Scan for the cell matching the given text and deliver its [x, y] coordinate at center. 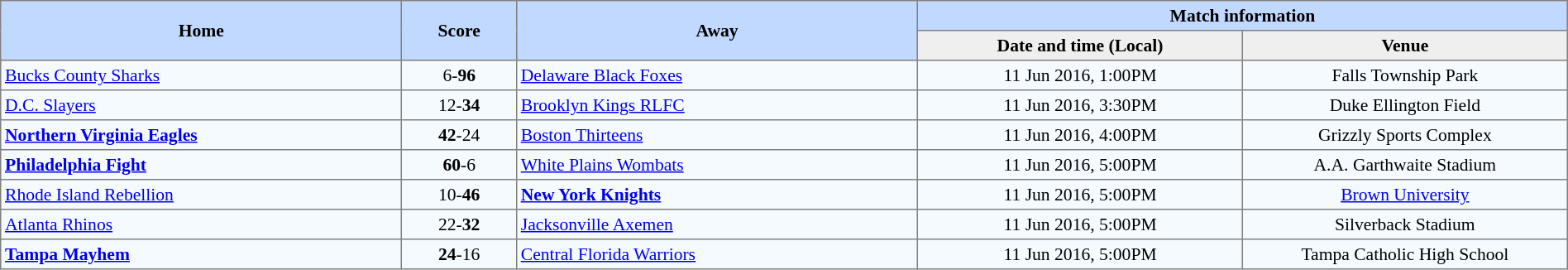
Brown University [1404, 195]
White Plains Wombats [716, 165]
11 Jun 2016, 4:00PM [1080, 135]
Rhode Island Rebellion [202, 195]
D.C. Slayers [202, 105]
Tampa Catholic High School [1404, 254]
Northern Virginia Eagles [202, 135]
Venue [1404, 46]
Home [202, 31]
42-24 [460, 135]
Delaware Black Foxes [716, 75]
60-6 [460, 165]
11 Jun 2016, 3:30PM [1080, 105]
11 Jun 2016, 1:00PM [1080, 75]
New York Knights [716, 195]
A.A. Garthwaite Stadium [1404, 165]
24-16 [460, 254]
Tampa Mayhem [202, 254]
Bucks County Sharks [202, 75]
Atlanta Rhinos [202, 224]
Philadelphia Fight [202, 165]
10-46 [460, 195]
Score [460, 31]
Central Florida Warriors [716, 254]
12-34 [460, 105]
22-32 [460, 224]
6-96 [460, 75]
Silverback Stadium [1404, 224]
Away [716, 31]
Brooklyn Kings RLFC [716, 105]
Match information [1243, 16]
Duke Ellington Field [1404, 105]
Falls Township Park [1404, 75]
Boston Thirteens [716, 135]
Jacksonville Axemen [716, 224]
Date and time (Local) [1080, 46]
Grizzly Sports Complex [1404, 135]
